Detect which cell encompasses the target text, then output its (X, Y) center coordinate. 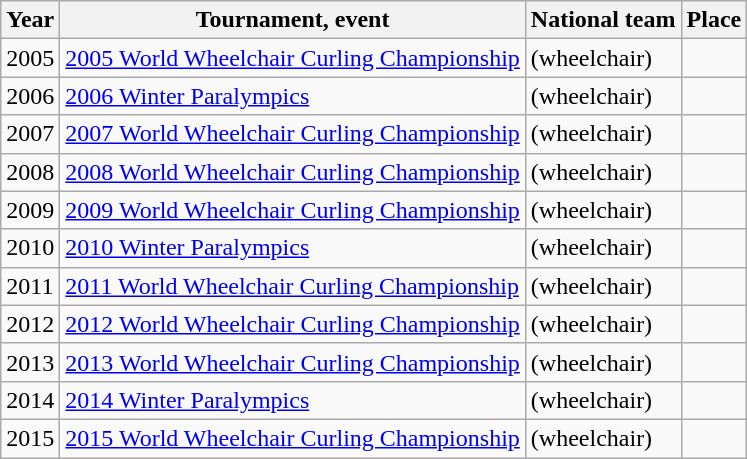
2008 (30, 172)
Year (30, 20)
2012 World Wheelchair Curling Championship (293, 324)
2007 World Wheelchair Curling Championship (293, 134)
2007 (30, 134)
2015 (30, 438)
National team (603, 20)
2006 (30, 96)
2011 World Wheelchair Curling Championship (293, 286)
2009 World Wheelchair Curling Championship (293, 210)
2014 (30, 400)
2010 Winter Paralympics (293, 248)
2009 (30, 210)
2005 (30, 58)
2011 (30, 286)
2010 (30, 248)
2015 World Wheelchair Curling Championship (293, 438)
2014 Winter Paralympics (293, 400)
2006 Winter Paralympics (293, 96)
Tournament, event (293, 20)
Place (714, 20)
2013 World Wheelchair Curling Championship (293, 362)
2012 (30, 324)
2013 (30, 362)
2005 World Wheelchair Curling Championship (293, 58)
2008 World Wheelchair Curling Championship (293, 172)
